Return (x, y) of the center of cell containing provided text 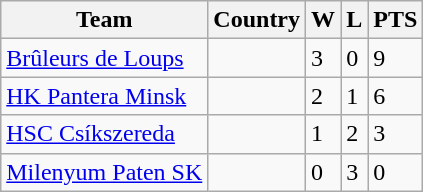
HK Pantera Minsk (104, 96)
Country (257, 20)
Milenyum Paten SK (104, 172)
W (324, 20)
9 (396, 58)
PTS (396, 20)
6 (396, 96)
HSC Csíkszereda (104, 134)
Brûleurs de Loups (104, 58)
Team (104, 20)
L (354, 20)
